Find where the given text appears and provide that cell's center as (X, Y) coordinate. 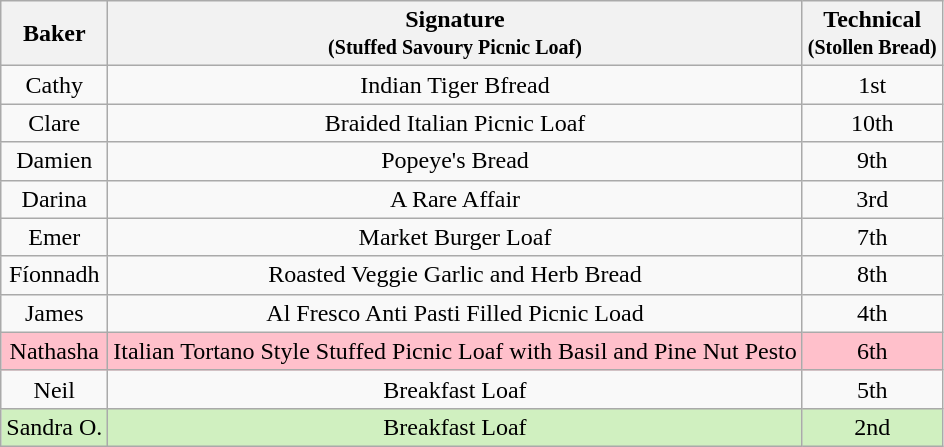
Sandra O. (54, 427)
6th (872, 351)
Clare (54, 123)
Baker (54, 34)
Market Burger Loaf (455, 237)
9th (872, 161)
Indian Tiger Bfread (455, 85)
James (54, 313)
Al Fresco Anti Pasti Filled Picnic Load (455, 313)
10th (872, 123)
A Rare Affair (455, 199)
Technical(Stollen Bread) (872, 34)
Emer (54, 237)
5th (872, 389)
7th (872, 237)
Damien (54, 161)
3rd (872, 199)
Nathasha (54, 351)
Signature(Stuffed Savoury Picnic Loaf) (455, 34)
Fíonnadh (54, 275)
Italian Tortano Style Stuffed Picnic Loaf with Basil and Pine Nut Pesto (455, 351)
Darina (54, 199)
Braided Italian Picnic Loaf (455, 123)
2nd (872, 427)
Neil (54, 389)
1st (872, 85)
4th (872, 313)
Popeye's Bread (455, 161)
8th (872, 275)
Cathy (54, 85)
Roasted Veggie Garlic and Herb Bread (455, 275)
